Determine the [x, y] coordinate at the center of the cell enclosing the given text.  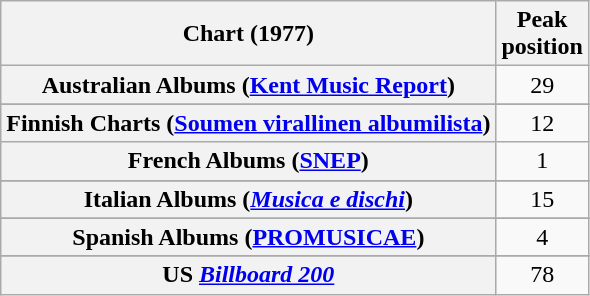
4 [542, 237]
1 [542, 161]
French Albums (SNEP) [248, 161]
15 [542, 199]
US Billboard 200 [248, 275]
12 [542, 123]
Spanish Albums (PROMUSICAE) [248, 237]
Finnish Charts (Soumen virallinen albumilista) [248, 123]
78 [542, 275]
Italian Albums (Musica e dischi) [248, 199]
29 [542, 85]
Peakposition [542, 34]
Chart (1977) [248, 34]
Australian Albums (Kent Music Report) [248, 85]
